Detect which cell encompasses the target text, then output its [X, Y] center coordinate. 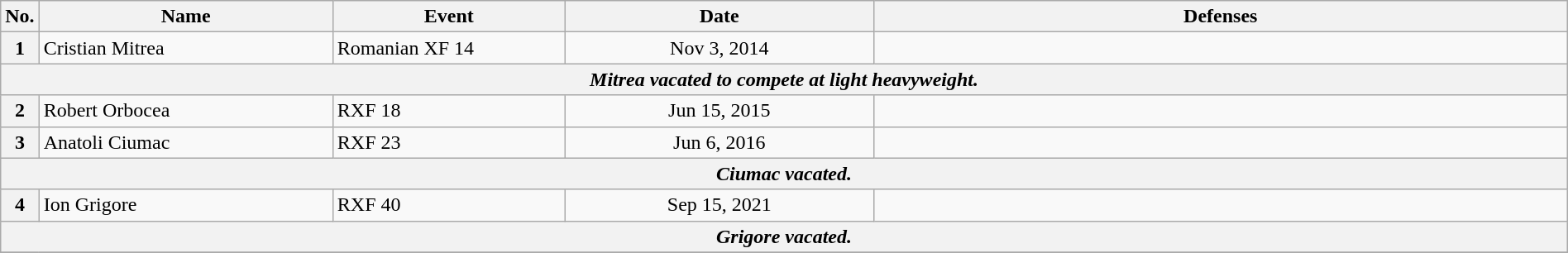
Nov 3, 2014 [719, 48]
No. [20, 17]
2 [20, 111]
Jun 6, 2016 [719, 142]
Event [448, 17]
Defenses [1221, 17]
Anatoli Ciumac [185, 142]
Grigore vacated. [784, 236]
Jun 15, 2015 [719, 111]
Date [719, 17]
4 [20, 205]
Cristian Mitrea [185, 48]
Romanian XF 14 [448, 48]
RXF 40 [448, 205]
Ciumac vacated. [784, 174]
Name [185, 17]
RXF 23 [448, 142]
1 [20, 48]
RXF 18 [448, 111]
3 [20, 142]
Mitrea vacated to compete at light heavyweight. [784, 79]
Ion Grigore [185, 205]
Robert Orbocea [185, 111]
Sep 15, 2021 [719, 205]
